Detect which cell encompasses the target text, then output its [X, Y] center coordinate. 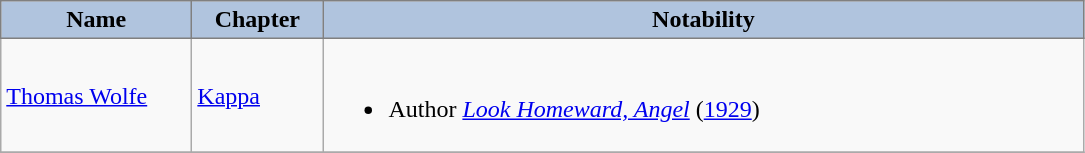
Chapter [258, 20]
Name [96, 20]
Kappa [258, 96]
Thomas Wolfe [96, 96]
Notability [704, 20]
Author Look Homeward, Angel (1929) [704, 96]
